Output the [x, y] coordinate of the center of the cell containing the given text.  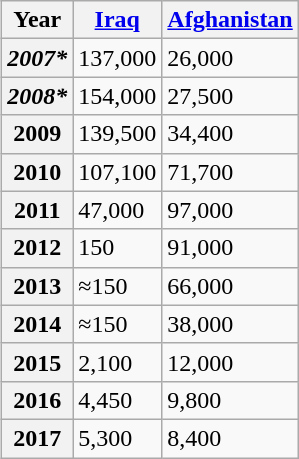
137,000 [118, 58]
2010 [38, 172]
27,500 [230, 96]
12,000 [230, 362]
Year [38, 20]
2013 [38, 286]
47,000 [118, 210]
71,700 [230, 172]
26,000 [230, 58]
5,300 [118, 438]
97,000 [230, 210]
2008* [38, 96]
150 [118, 248]
91,000 [230, 248]
Iraq [118, 20]
2007* [38, 58]
2011 [38, 210]
2015 [38, 362]
34,400 [230, 134]
38,000 [230, 324]
2012 [38, 248]
2009 [38, 134]
4,450 [118, 400]
2014 [38, 324]
8,400 [230, 438]
2016 [38, 400]
139,500 [118, 134]
Afghanistan [230, 20]
2,100 [118, 362]
2017 [38, 438]
154,000 [118, 96]
66,000 [230, 286]
107,100 [118, 172]
9,800 [230, 400]
